For the text-containing cell, return its midpoint in (X, Y) coordinate format. 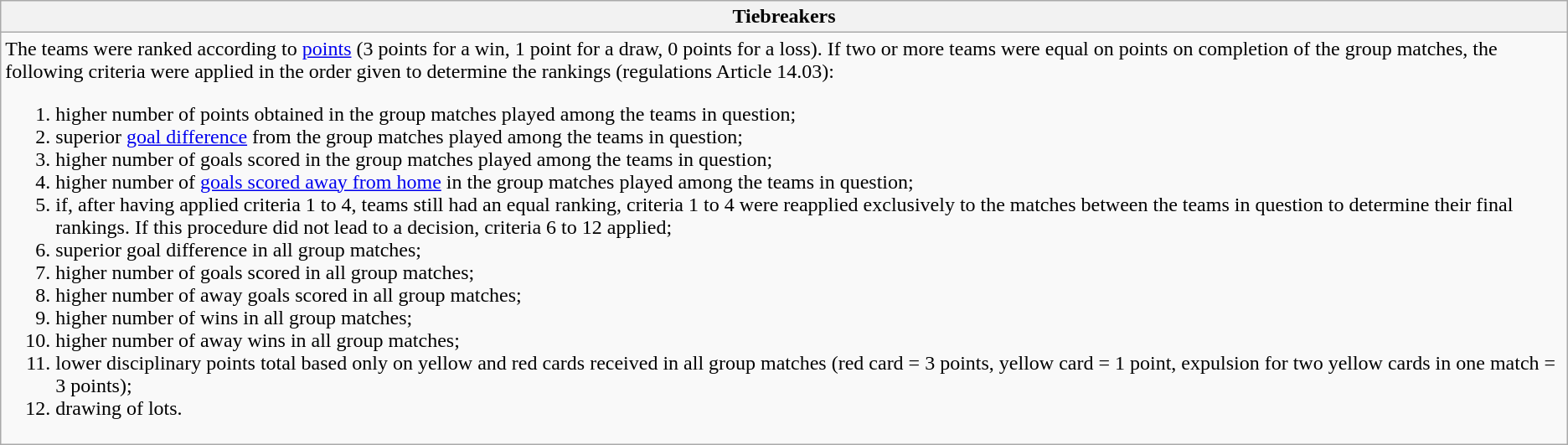
Tiebreakers (784, 17)
